For the text-containing cell, return its midpoint in (X, Y) coordinate format. 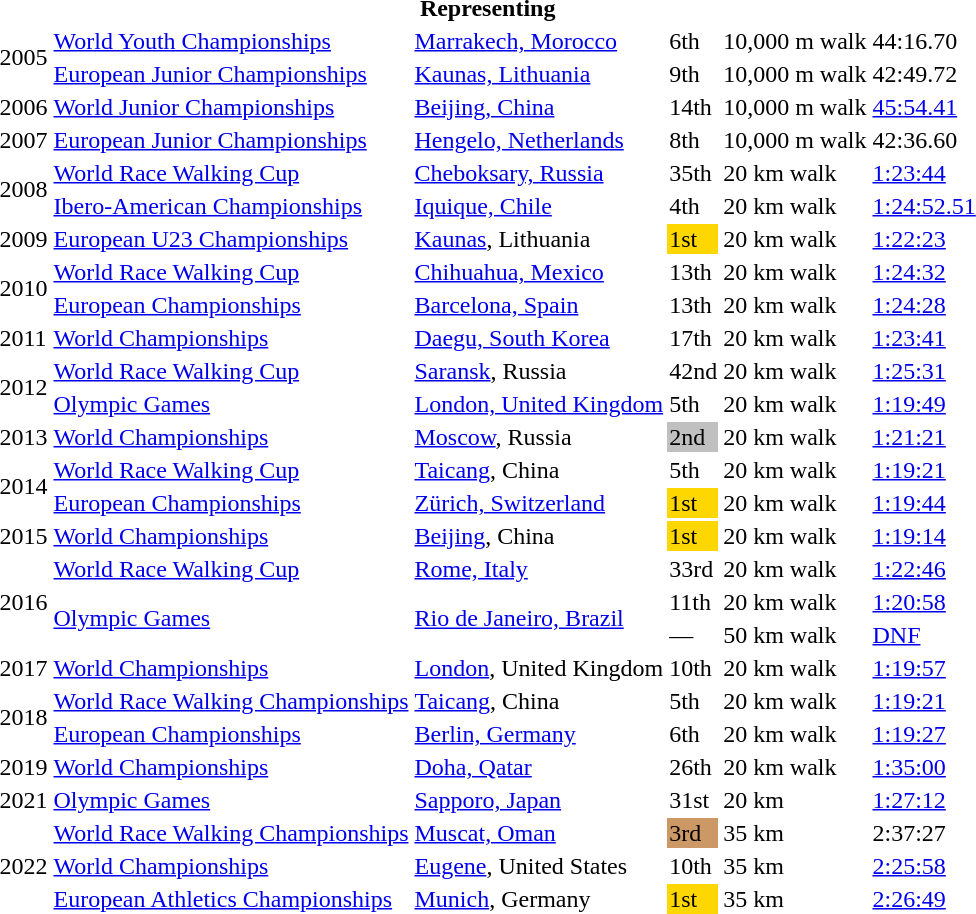
— (694, 635)
European U23 Championships (231, 239)
Zürich, Switzerland (539, 503)
Hengelo, Netherlands (539, 140)
Eugene, United States (539, 866)
Doha, Qatar (539, 767)
33rd (694, 569)
14th (694, 107)
35th (694, 173)
17th (694, 338)
2nd (694, 437)
8th (694, 140)
20 km (795, 800)
Rome, Italy (539, 569)
Iquique, Chile (539, 206)
Sapporo, Japan (539, 800)
Marrakech, Morocco (539, 41)
World Junior Championships (231, 107)
Saransk, Russia (539, 371)
50 km walk (795, 635)
Berlin, Germany (539, 734)
3rd (694, 833)
Rio de Janeiro, Brazil (539, 618)
4th (694, 206)
Muscat, Oman (539, 833)
Daegu, South Korea (539, 338)
Moscow, Russia (539, 437)
Ibero-American Championships (231, 206)
Cheboksary, Russia (539, 173)
11th (694, 602)
World Youth Championships (231, 41)
9th (694, 74)
31st (694, 800)
Chihuahua, Mexico (539, 272)
42nd (694, 371)
Munich, Germany (539, 899)
26th (694, 767)
European Athletics Championships (231, 899)
Barcelona, Spain (539, 305)
